Identify which cell holds the provided text, then report its (x, y) central coordinate. 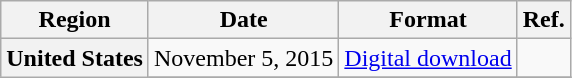
November 5, 2015 (243, 58)
Format (428, 20)
Date (243, 20)
Ref. (544, 20)
United States (75, 58)
Digital download (428, 58)
Region (75, 20)
